Output the (X, Y) coordinate of the center of the cell containing the given text.  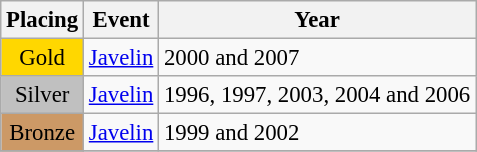
Silver (42, 95)
1996, 1997, 2003, 2004 and 2006 (318, 95)
2000 and 2007 (318, 58)
Gold (42, 58)
Bronze (42, 133)
1999 and 2002 (318, 133)
Event (120, 20)
Year (318, 20)
Placing (42, 20)
